Find where the given text appears and provide that cell's center as (X, Y) coordinate. 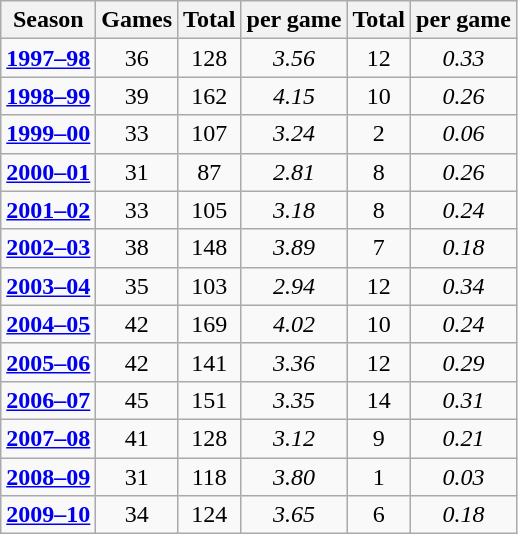
Season (48, 20)
2002–03 (48, 248)
141 (210, 362)
1997–98 (48, 58)
0.06 (464, 134)
148 (210, 248)
87 (210, 172)
2 (379, 134)
103 (210, 286)
0.33 (464, 58)
0.21 (464, 438)
4.15 (294, 96)
3.56 (294, 58)
2008–09 (48, 477)
2001–02 (48, 210)
0.34 (464, 286)
3.18 (294, 210)
4.02 (294, 324)
2003–04 (48, 286)
45 (137, 400)
0.31 (464, 400)
1 (379, 477)
2005–06 (48, 362)
0.29 (464, 362)
3.89 (294, 248)
151 (210, 400)
38 (137, 248)
39 (137, 96)
107 (210, 134)
118 (210, 477)
3.35 (294, 400)
0.03 (464, 477)
1998–99 (48, 96)
2.81 (294, 172)
6 (379, 515)
3.24 (294, 134)
36 (137, 58)
1999–00 (48, 134)
3.65 (294, 515)
7 (379, 248)
9 (379, 438)
35 (137, 286)
3.12 (294, 438)
Games (137, 20)
3.36 (294, 362)
2007–08 (48, 438)
2006–07 (48, 400)
3.80 (294, 477)
2004–05 (48, 324)
124 (210, 515)
14 (379, 400)
2009–10 (48, 515)
2000–01 (48, 172)
34 (137, 515)
2.94 (294, 286)
169 (210, 324)
105 (210, 210)
41 (137, 438)
162 (210, 96)
